Determine the (x, y) coordinate at the center of the cell enclosing the given text.  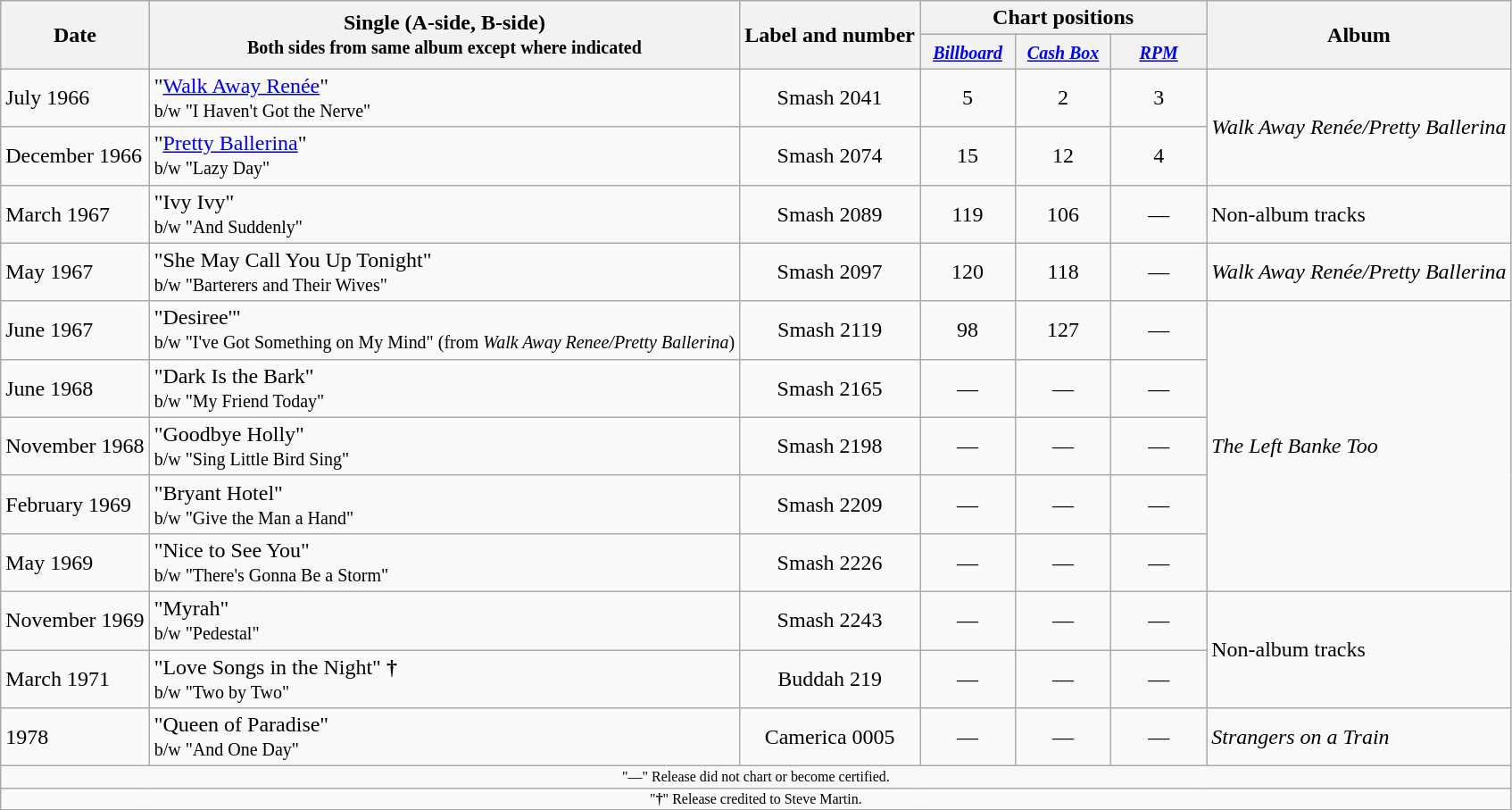
5 (968, 98)
"Walk Away Renée"b/w "I Haven't Got the Nerve" (444, 98)
"Love Songs in the Night" †b/w "Two by Two" (444, 679)
98 (968, 330)
"Goodbye Holly"b/w "Sing Little Bird Sing" (444, 447)
Chart positions (1062, 18)
RPM (1159, 52)
"Pretty Ballerina"b/w "Lazy Day" (444, 155)
Date (75, 35)
"—" Release did not chart or become certified. (756, 777)
Smash 2041 (830, 98)
Label and number (830, 35)
July 1966 (75, 98)
118 (1064, 271)
Strangers on a Train (1358, 738)
November 1968 (75, 447)
February 1969 (75, 504)
Buddah 219 (830, 679)
127 (1064, 330)
Camerica 0005 (830, 738)
Smash 2243 (830, 620)
Smash 2165 (830, 388)
119 (968, 214)
Smash 2119 (830, 330)
"Nice to See You"b/w "There's Gonna Be a Storm" (444, 563)
4 (1159, 155)
Billboard (968, 52)
May 1969 (75, 563)
15 (968, 155)
"Bryant Hotel"b/w "Give the Man a Hand" (444, 504)
"She May Call You Up Tonight"b/w "Barterers and Their Wives" (444, 271)
Smash 2209 (830, 504)
Smash 2097 (830, 271)
March 1967 (75, 214)
June 1968 (75, 388)
3 (1159, 98)
"Ivy Ivy"b/w "And Suddenly" (444, 214)
June 1967 (75, 330)
"Queen of Paradise"b/w "And One Day" (444, 738)
Album (1358, 35)
Smash 2089 (830, 214)
March 1971 (75, 679)
2 (1064, 98)
1978 (75, 738)
"†" Release credited to Steve Martin. (756, 798)
Smash 2226 (830, 563)
May 1967 (75, 271)
December 1966 (75, 155)
"Myrah"b/w "Pedestal" (444, 620)
Cash Box (1064, 52)
106 (1064, 214)
The Left Banke Too (1358, 447)
120 (968, 271)
November 1969 (75, 620)
12 (1064, 155)
Smash 2198 (830, 447)
"Dark Is the Bark"b/w "My Friend Today" (444, 388)
Smash 2074 (830, 155)
Single (A-side, B-side)Both sides from same album except where indicated (444, 35)
"Desiree'"b/w "I've Got Something on My Mind" (from Walk Away Renee/Pretty Ballerina) (444, 330)
